Detect which cell encompasses the target text, then output its [x, y] center coordinate. 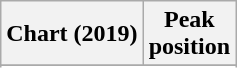
Chart (2019) [72, 34]
Peakposition [189, 34]
